Pinpoint the cell where the given text exists, returning its (X, Y) midpoint coordinate. 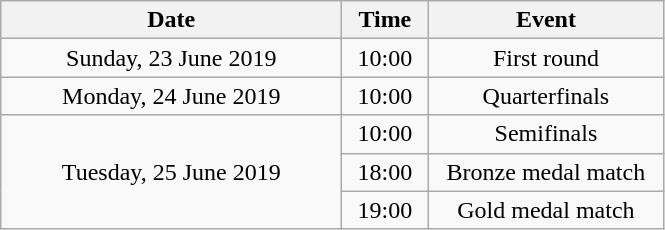
Date (172, 20)
Event (546, 20)
Bronze medal match (546, 172)
Monday, 24 June 2019 (172, 96)
Time (385, 20)
19:00 (385, 210)
Gold medal match (546, 210)
First round (546, 58)
Semifinals (546, 134)
18:00 (385, 172)
Tuesday, 25 June 2019 (172, 172)
Sunday, 23 June 2019 (172, 58)
Quarterfinals (546, 96)
